Search for the cell housing the specified text and yield its [x, y] center coordinate. 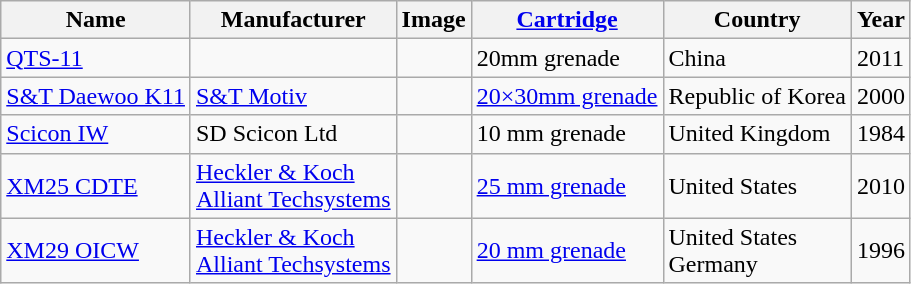
Scicon IW [96, 134]
QTS-11 [96, 58]
Year [880, 20]
1984 [880, 134]
25 mm grenade [567, 186]
United StatesGermany [757, 250]
2011 [880, 58]
Country [757, 20]
SD Scicon Ltd [293, 134]
S&T Daewoo K11 [96, 96]
China [757, 58]
S&T Motiv [293, 96]
Republic of Korea [757, 96]
Name [96, 20]
United States [757, 186]
XM25 CDTE [96, 186]
Cartridge [567, 20]
United Kingdom [757, 134]
2000 [880, 96]
XM29 OICW [96, 250]
20 mm grenade [567, 250]
Manufacturer [293, 20]
20×30mm grenade [567, 96]
20mm grenade [567, 58]
1996 [880, 250]
Image [434, 20]
2010 [880, 186]
10 mm grenade [567, 134]
